Search for the cell housing the specified text and yield its [X, Y] center coordinate. 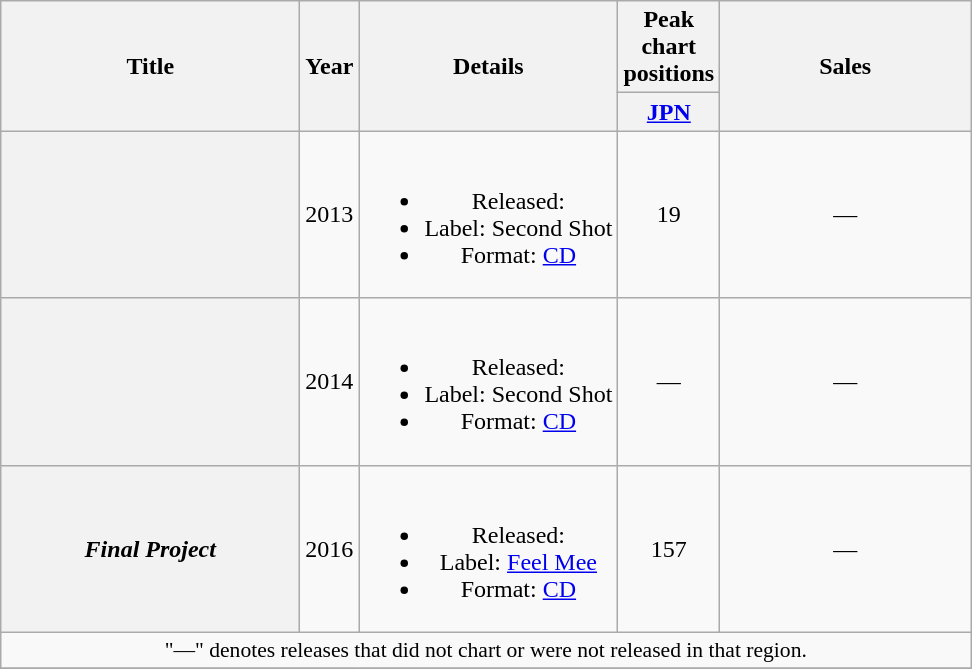
19 [669, 214]
Details [488, 66]
2013 [330, 214]
JPN [669, 112]
2014 [330, 382]
Year [330, 66]
Sales [846, 66]
Final Project [150, 548]
Title [150, 66]
Peak chart positions [669, 47]
157 [669, 548]
Released: Label: Feel MeeFormat: CD [488, 548]
2016 [330, 548]
"—" denotes releases that did not chart or were not released in that region. [486, 650]
